Search for the cell housing the specified text and yield its [x, y] center coordinate. 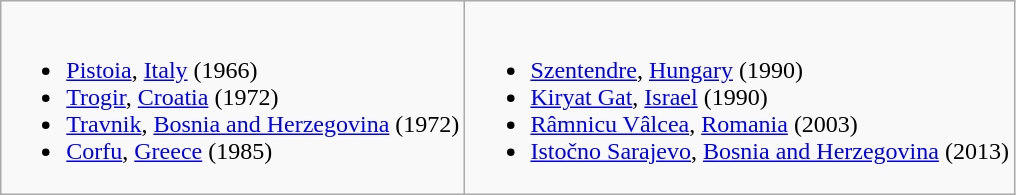
Pistoia, Italy (1966) Trogir, Croatia (1972) Travnik, Bosnia and Herzegovina (1972) Corfu, Greece (1985) [233, 98]
Szentendre, Hungary (1990) Kiryat Gat, Israel (1990) Râmnicu Vâlcea, Romania (2003) Istočno Sarajevo, Bosnia and Herzegovina (2013) [740, 98]
